From the cell containing the given text, extract its center point as (X, Y) coordinate. 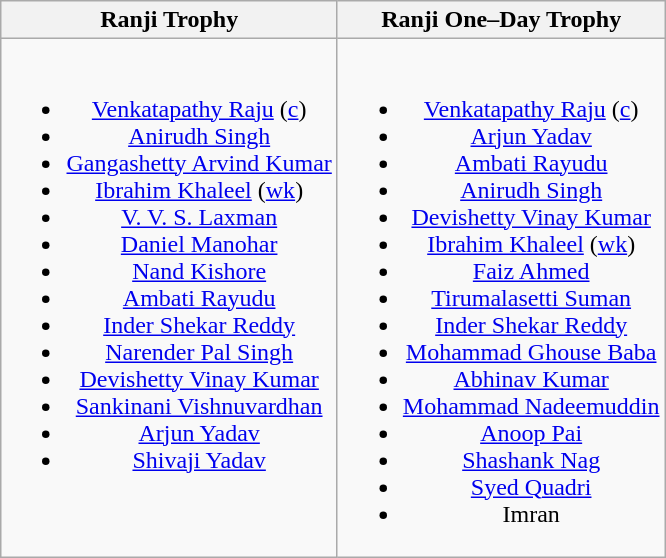
Ranji Trophy (169, 20)
Ranji One–Day Trophy (501, 20)
